Return the (x, y) coordinate for the center point of the cell that contains the specified text.  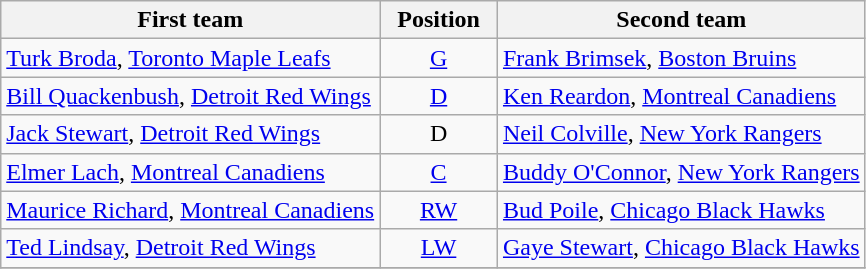
Ted Lindsay, Detroit Red Wings (190, 248)
Second team (681, 20)
Position (439, 20)
Frank Brimsek, Boston Bruins (681, 58)
RW (439, 210)
Elmer Lach, Montreal Canadiens (190, 172)
LW (439, 248)
C (439, 172)
Maurice Richard, Montreal Canadiens (190, 210)
G (439, 58)
Bud Poile, Chicago Black Hawks (681, 210)
Buddy O'Connor, New York Rangers (681, 172)
Neil Colville, New York Rangers (681, 134)
Ken Reardon, Montreal Canadiens (681, 96)
Turk Broda, Toronto Maple Leafs (190, 58)
Jack Stewart, Detroit Red Wings (190, 134)
Bill Quackenbush, Detroit Red Wings (190, 96)
Gaye Stewart, Chicago Black Hawks (681, 248)
First team (190, 20)
